Find where the given text appears and provide that cell's center as [x, y] coordinate. 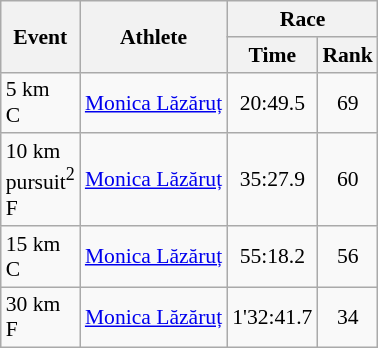
5 km C [40, 102]
15 km C [40, 256]
Time [272, 55]
Race [302, 19]
Rank [348, 55]
55:18.2 [272, 256]
34 [348, 318]
56 [348, 256]
20:49.5 [272, 102]
69 [348, 102]
Event [40, 36]
Athlete [154, 36]
35:27.9 [272, 180]
10 km pursuit2 F [40, 180]
1'32:41.7 [272, 318]
30 km F [40, 318]
60 [348, 180]
